Capture the cell that displays the provided text and extract its [X, Y] central coordinate. 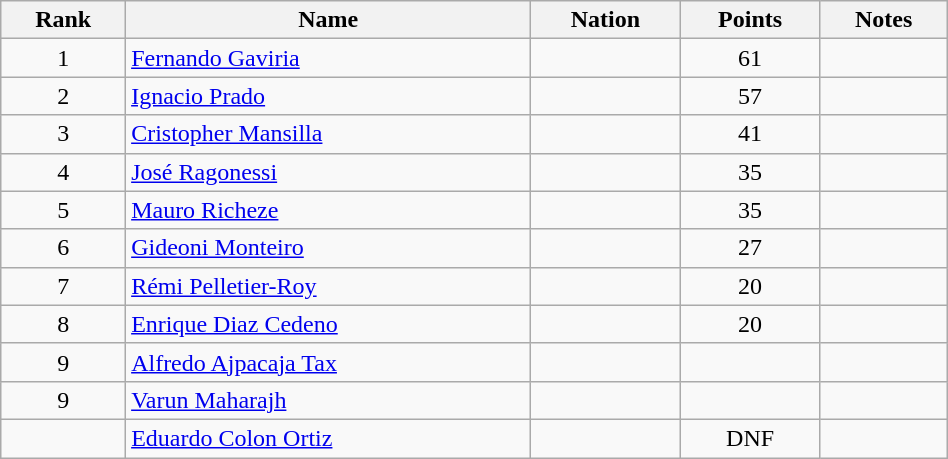
Nation [606, 20]
41 [750, 134]
Cristopher Mansilla [328, 134]
DNF [750, 438]
3 [64, 134]
27 [750, 248]
Rank [64, 20]
Mauro Richeze [328, 210]
Varun Maharajh [328, 400]
Eduardo Colon Ortiz [328, 438]
57 [750, 96]
61 [750, 58]
5 [64, 210]
7 [64, 286]
Name [328, 20]
Ignacio Prado [328, 96]
Notes [884, 20]
1 [64, 58]
José Ragonessi [328, 172]
2 [64, 96]
4 [64, 172]
Points [750, 20]
8 [64, 324]
Gideoni Monteiro [328, 248]
Rémi Pelletier-Roy [328, 286]
Alfredo Ajpacaja Tax [328, 362]
Enrique Diaz Cedeno [328, 324]
Fernando Gaviria [328, 58]
6 [64, 248]
